Extract the (X, Y) coordinate from the center of the cell holding the provided text.  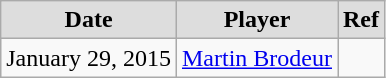
Player (256, 20)
Date (89, 20)
January 29, 2015 (89, 58)
Ref (362, 20)
Martin Brodeur (256, 58)
